Locate the cell with the specified text and output its [X, Y] center coordinate. 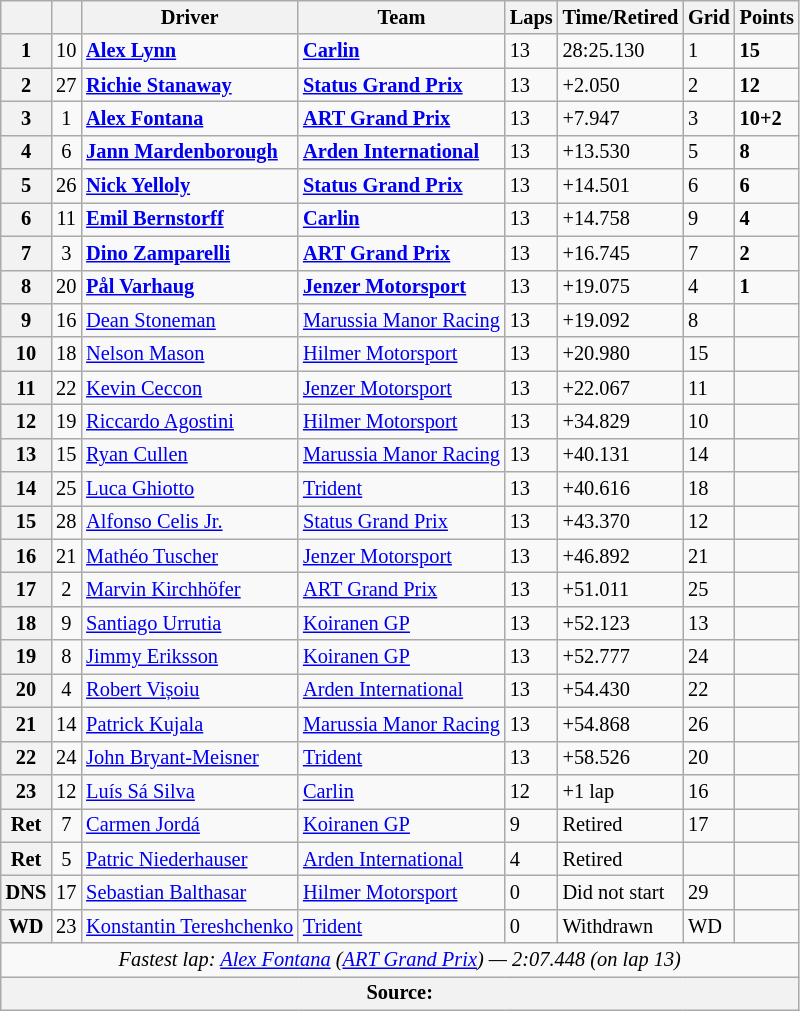
Luís Sá Silva [190, 791]
+19.075 [621, 287]
Nick Yelloly [190, 186]
Ryan Cullen [190, 455]
Points [767, 17]
+51.011 [621, 589]
+46.892 [621, 556]
+58.526 [621, 758]
+52.777 [621, 657]
Richie Stanaway [190, 85]
28 [66, 522]
Marvin Kirchhöfer [190, 589]
+43.370 [621, 522]
Dean Stoneman [190, 320]
+54.868 [621, 724]
Laps [532, 17]
+19.092 [621, 320]
Alex Lynn [190, 51]
Source: [400, 993]
Mathéo Tuscher [190, 556]
Jimmy Eriksson [190, 657]
Alex Fontana [190, 118]
Carmen Jordá [190, 825]
Pål Varhaug [190, 287]
+52.123 [621, 623]
Santiago Urrutia [190, 623]
Did not start [621, 892]
+22.067 [621, 388]
+16.745 [621, 253]
Sebastian Balthasar [190, 892]
Luca Ghiotto [190, 489]
Emil Bernstorff [190, 219]
+2.050 [621, 85]
Kevin Ceccon [190, 388]
+40.131 [621, 455]
+54.430 [621, 690]
Grid [709, 17]
DNS [26, 892]
Robert Vișoiu [190, 690]
Alfonso Celis Jr. [190, 522]
+13.530 [621, 152]
28:25.130 [621, 51]
Jann Mardenborough [190, 152]
John Bryant-Meisner [190, 758]
+7.947 [621, 118]
+40.616 [621, 489]
+14.758 [621, 219]
Team [402, 17]
10+2 [767, 118]
+20.980 [621, 354]
Withdrawn [621, 926]
Konstantin Tereshchenko [190, 926]
Patric Niederhauser [190, 859]
Driver [190, 17]
29 [709, 892]
Fastest lap: Alex Fontana (ART Grand Prix) — 2:07.448 (on lap 13) [400, 960]
27 [66, 85]
Nelson Mason [190, 354]
Time/Retired [621, 17]
+1 lap [621, 791]
Riccardo Agostini [190, 421]
+34.829 [621, 421]
Dino Zamparelli [190, 253]
Patrick Kujala [190, 724]
+14.501 [621, 186]
